Search for the cell housing the specified text and yield its [X, Y] center coordinate. 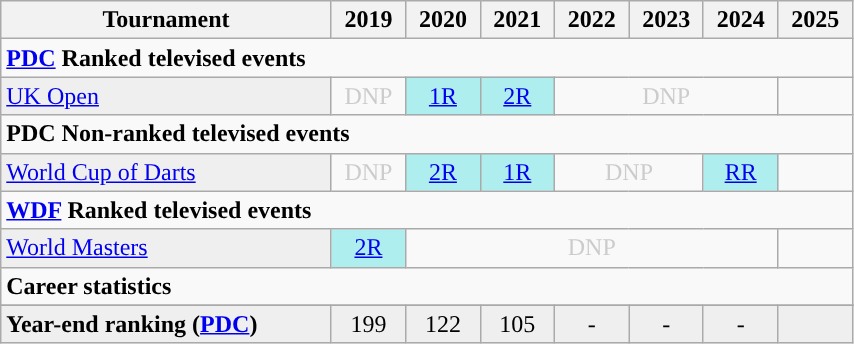
WDF Ranked televised events [427, 210]
2019 [368, 20]
PDC Ranked televised events [427, 58]
World Cup of Darts [166, 172]
2024 [740, 20]
2021 [517, 20]
122 [443, 324]
PDC Non-ranked televised events [427, 134]
105 [517, 324]
World Masters [166, 248]
Year-end ranking (PDC) [166, 324]
RR [740, 172]
2020 [443, 20]
2022 [592, 20]
Tournament [166, 20]
2025 [816, 20]
2023 [666, 20]
199 [368, 324]
Career statistics [427, 286]
UK Open [166, 96]
